Extract the (x, y) coordinate from the center of the cell holding the provided text.  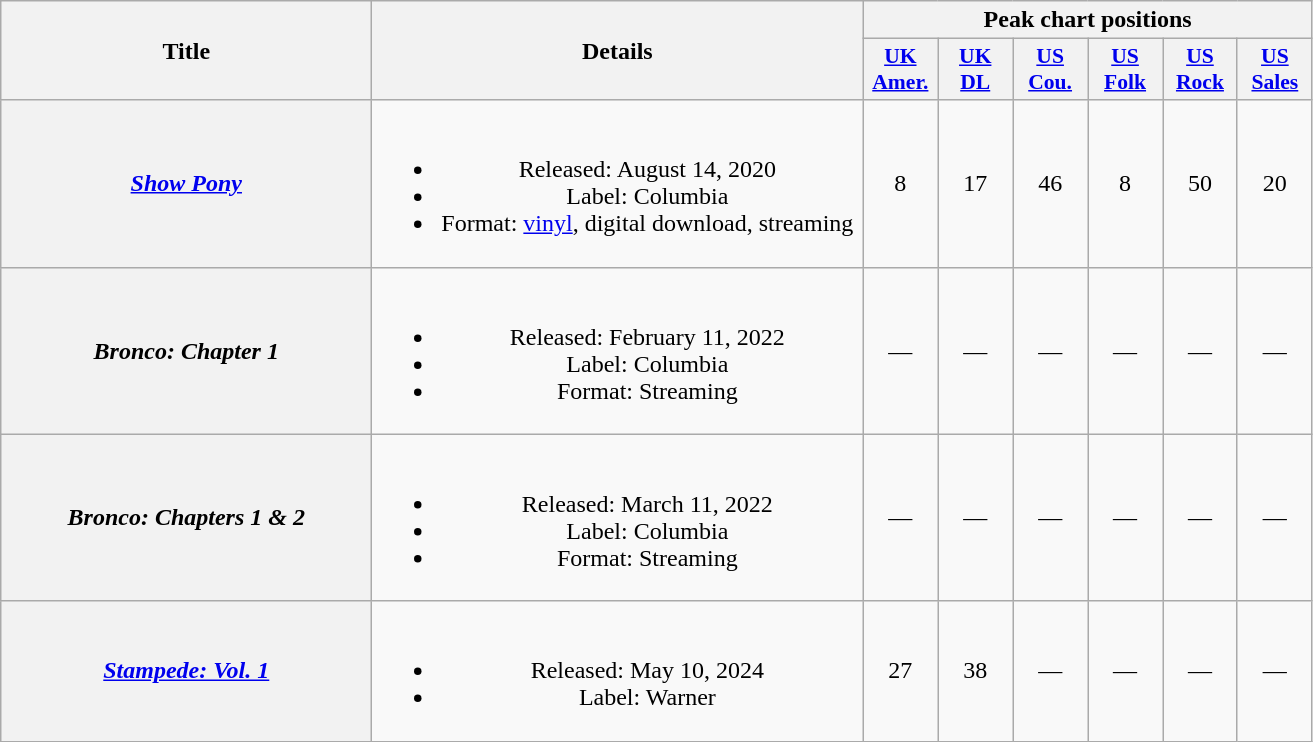
27 (900, 671)
Peak chart positions (1088, 20)
USSales (1274, 70)
Details (618, 50)
USCou. (1050, 70)
UKDL (976, 70)
Released: August 14, 2020Label: ColumbiaFormat: vinyl, digital download, streaming (618, 184)
Show Pony (186, 184)
Bronco: Chapters 1 & 2 (186, 518)
20 (1274, 184)
17 (976, 184)
Released: February 11, 2022Label: ColumbiaFormat: Streaming (618, 350)
USRock (1200, 70)
Released: May 10, 2024Label: Warner (618, 671)
UKAmer. (900, 70)
USFolk (1126, 70)
46 (1050, 184)
Title (186, 50)
Stampede: Vol. 1 (186, 671)
Released: March 11, 2022Label: ColumbiaFormat: Streaming (618, 518)
Bronco: Chapter 1 (186, 350)
38 (976, 671)
50 (1200, 184)
